Extract the [x, y] coordinate from the center of the cell holding the provided text.  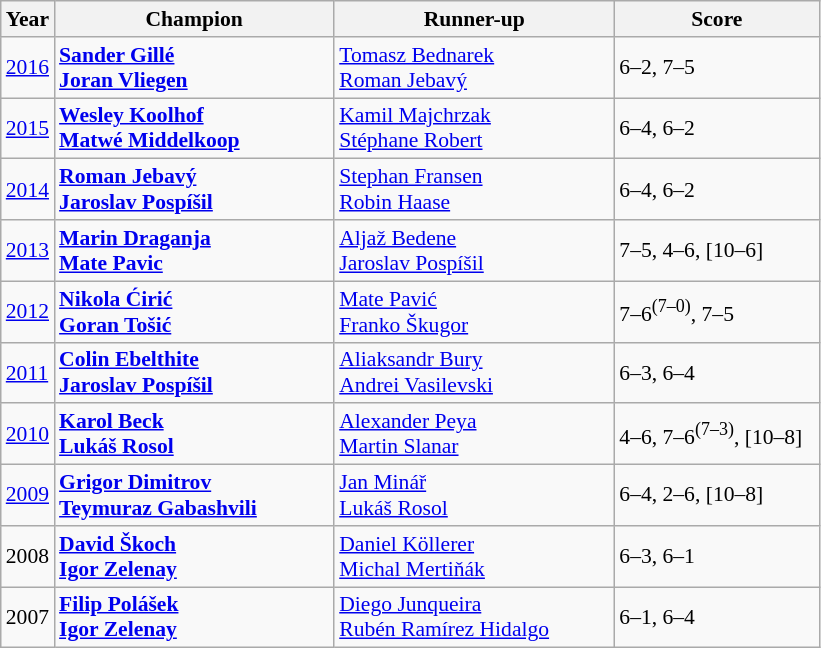
Roman Jebavý Jaroslav Pospíšil [194, 190]
6–3, 6–4 [716, 372]
7–6(7–0), 7–5 [716, 312]
Daniel Köllerer Michal Mertiňák [474, 556]
2011 [28, 372]
2010 [28, 434]
2012 [28, 312]
Champion [194, 19]
Mate Pavić Franko Škugor [474, 312]
2013 [28, 250]
Grigor Dimitrov Teymuraz Gabashvili [194, 496]
Sander Gillé Joran Vliegen [194, 68]
Tomasz Bednarek Roman Jebavý [474, 68]
7–5, 4–6, [10–6] [716, 250]
Alexander Peya Martin Slanar [474, 434]
Jan Minář Lukáš Rosol [474, 496]
2015 [28, 128]
Filip Polášek Igor Zelenay [194, 618]
Colin Ebelthite Jaroslav Pospíšil [194, 372]
2007 [28, 618]
2014 [28, 190]
Aljaž Bedene Jaroslav Pospíšil [474, 250]
Score [716, 19]
Wesley Koolhof Matwé Middelkoop [194, 128]
2016 [28, 68]
6–1, 6–4 [716, 618]
Year [28, 19]
Karol Beck Lukáš Rosol [194, 434]
Diego Junqueira Rubén Ramírez Hidalgo [474, 618]
Stephan Fransen Robin Haase [474, 190]
2008 [28, 556]
6–3, 6–1 [716, 556]
Kamil Majchrzak Stéphane Robert [474, 128]
Runner-up [474, 19]
Marin Draganja Mate Pavic [194, 250]
David Škoch Igor Zelenay [194, 556]
Aliaksandr Bury Andrei Vasilevski [474, 372]
2009 [28, 496]
6–4, 2–6, [10–8] [716, 496]
Nikola Ćirić Goran Tošić [194, 312]
4–6, 7–6(7–3), [10–8] [716, 434]
6–2, 7–5 [716, 68]
